Identify which cell holds the provided text, then report its (X, Y) central coordinate. 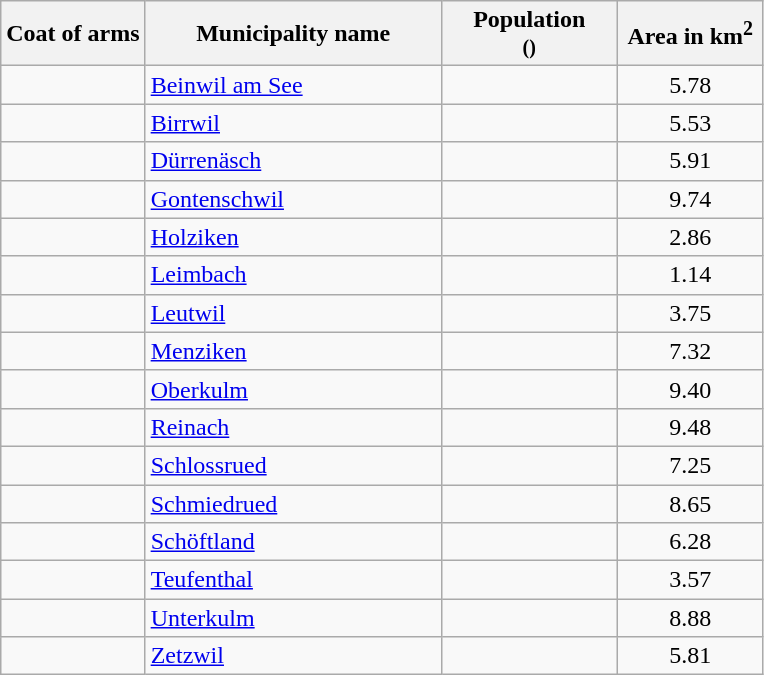
5.53 (690, 123)
Municipality name (293, 34)
8.88 (690, 618)
1.14 (690, 275)
Menziken (293, 351)
Population() (529, 34)
2.86 (690, 237)
Beinwil am See (293, 85)
7.32 (690, 351)
Dürrenäsch (293, 161)
Teufenthal (293, 580)
Area in km2 (690, 34)
5.81 (690, 656)
9.48 (690, 427)
Leutwil (293, 313)
Gontenschwil (293, 199)
6.28 (690, 542)
5.91 (690, 161)
Oberkulm (293, 389)
8.65 (690, 503)
5.78 (690, 85)
Reinach (293, 427)
Birrwil (293, 123)
Schöftland (293, 542)
Unterkulm (293, 618)
Schmiedrued (293, 503)
7.25 (690, 465)
Leimbach (293, 275)
Holziken (293, 237)
3.57 (690, 580)
Coat of arms (73, 34)
9.40 (690, 389)
3.75 (690, 313)
9.74 (690, 199)
Schlossrued (293, 465)
Zetzwil (293, 656)
